Pinpoint the cell where the given text exists, returning its [X, Y] midpoint coordinate. 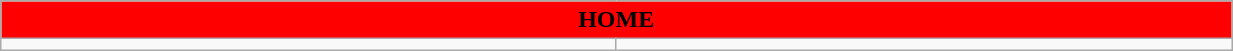
HOME [616, 20]
